Provide the (x, y) coordinate of the cell's center where the given text is located.  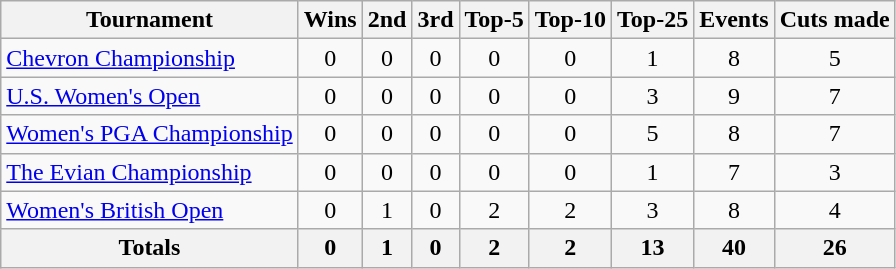
3rd (436, 20)
9 (734, 96)
40 (734, 248)
The Evian Championship (150, 172)
Wins (330, 20)
Tournament (150, 20)
13 (652, 248)
Top-5 (494, 20)
Women's British Open (150, 210)
Women's PGA Championship (150, 134)
Cuts made (834, 20)
Chevron Championship (150, 58)
Events (734, 20)
Totals (150, 248)
Top-10 (570, 20)
4 (834, 210)
U.S. Women's Open (150, 96)
26 (834, 248)
Top-25 (652, 20)
2nd (387, 20)
